For the text-containing cell, return its midpoint in [x, y] coordinate format. 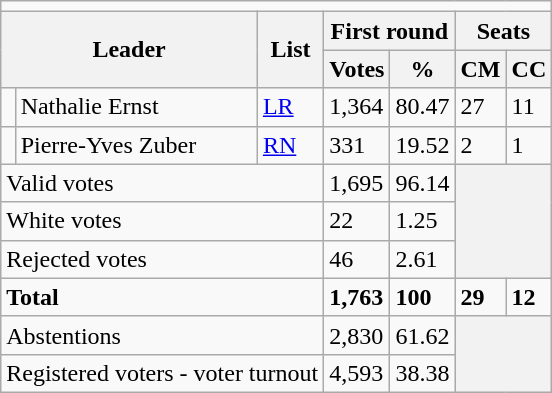
29 [480, 297]
Valid votes [162, 183]
22 [357, 221]
61.62 [422, 335]
Total [162, 297]
1.25 [422, 221]
Registered voters - voter turnout [162, 373]
% [422, 69]
CC [529, 69]
Leader [130, 50]
CM [480, 69]
46 [357, 259]
White votes [162, 221]
1,763 [357, 297]
4,593 [357, 373]
2,830 [357, 335]
Rejected votes [162, 259]
Seats [504, 31]
RN [290, 145]
12 [529, 297]
List [290, 50]
19.52 [422, 145]
First round [390, 31]
1,364 [357, 107]
38.38 [422, 373]
Pierre-Yves Zuber [136, 145]
1 [529, 145]
2 [480, 145]
100 [422, 297]
27 [480, 107]
96.14 [422, 183]
11 [529, 107]
Abstentions [162, 335]
80.47 [422, 107]
Nathalie Ernst [136, 107]
Votes [357, 69]
331 [357, 145]
1,695 [357, 183]
2.61 [422, 259]
LR [290, 107]
